Detect which cell encompasses the target text, then output its [X, Y] center coordinate. 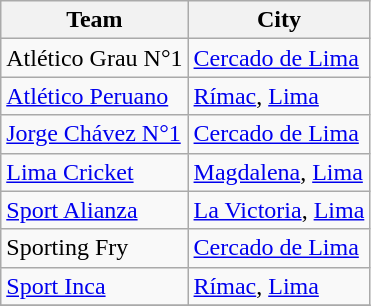
Team [94, 20]
Jorge Chávez N°1 [94, 134]
La Victoria, Lima [279, 210]
Atlético Grau N°1 [94, 58]
City [279, 20]
Sporting Fry [94, 248]
Sport Inca [94, 286]
Sport Alianza [94, 210]
Lima Cricket [94, 172]
Magdalena, Lima [279, 172]
Atlético Peruano [94, 96]
